Search for the cell housing the specified text and yield its [x, y] center coordinate. 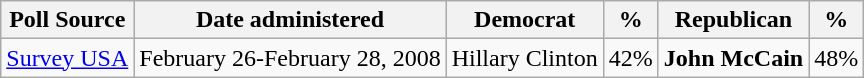
Hillary Clinton [524, 58]
Republican [733, 20]
48% [836, 58]
Democrat [524, 20]
Survey USA [68, 58]
February 26-February 28, 2008 [290, 58]
Poll Source [68, 20]
John McCain [733, 58]
42% [630, 58]
Date administered [290, 20]
